Extract the [X, Y] coordinate from the center of the cell holding the provided text.  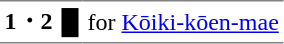
for Kōiki-kōen-mae [183, 22]
█ [70, 22]
1・2 [28, 22]
